Detect which cell encompasses the target text, then output its (x, y) center coordinate. 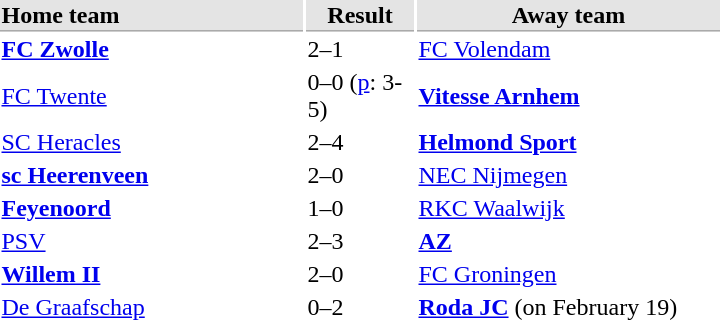
sc Heerenveen (152, 175)
SC Heracles (152, 143)
Helmond Sport (568, 143)
Away team (568, 16)
FC Twente (152, 96)
Willem II (152, 275)
2–4 (360, 143)
Vitesse Arnhem (568, 96)
Feyenoord (152, 209)
FC Zwolle (152, 49)
0–0 (p: 3-5) (360, 96)
NEC Nijmegen (568, 175)
1–0 (360, 209)
2–3 (360, 241)
FC Volendam (568, 49)
RKC Waalwijk (568, 209)
Result (360, 16)
FC Groningen (568, 275)
PSV (152, 241)
2–1 (360, 49)
AZ (568, 241)
Home team (152, 16)
